Return the (X, Y) coordinate for the center point of the cell that contains the specified text.  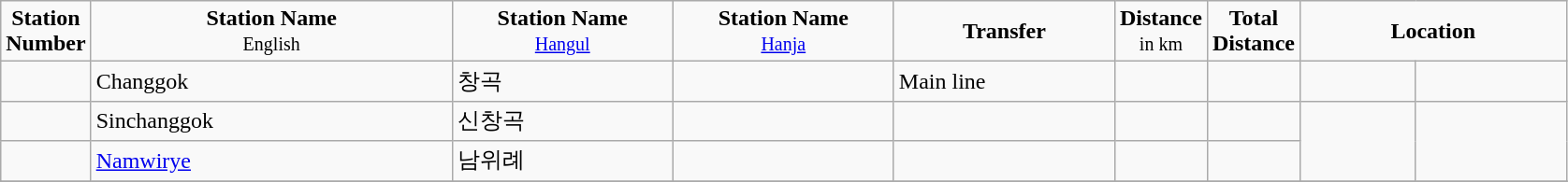
남위례 (562, 161)
Station NameHangul (562, 32)
Namwirye (271, 161)
Sinchanggok (271, 121)
Distancein km (1160, 32)
Main line (1004, 82)
TotalDistance (1254, 32)
Changgok (271, 82)
Location (1433, 32)
Transfer (1004, 32)
StationNumber (46, 32)
신창곡 (562, 121)
Station NameEnglish (271, 32)
창곡 (562, 82)
Station NameHanja (783, 32)
